Capture the cell that displays the provided text and extract its (x, y) central coordinate. 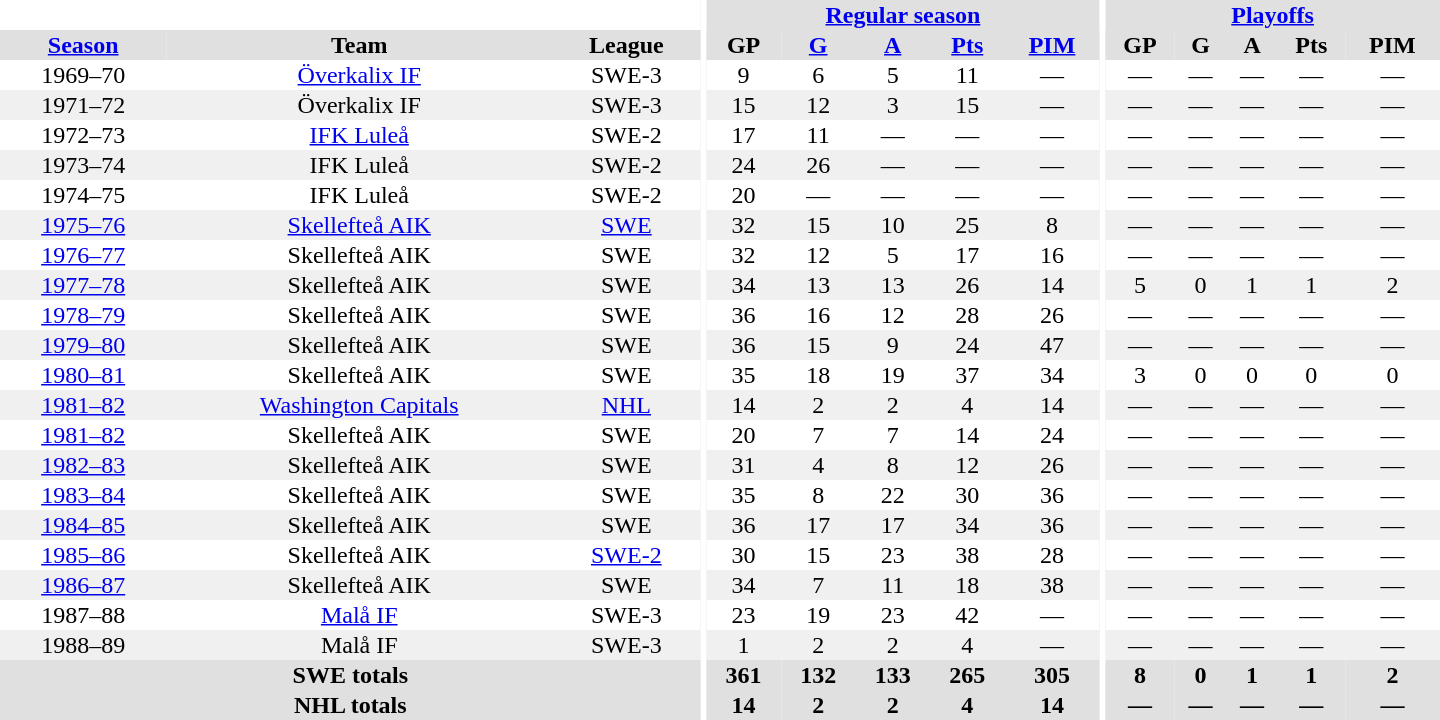
1983–84 (83, 495)
1976–77 (83, 255)
37 (968, 375)
1972–73 (83, 135)
265 (968, 675)
Playoffs (1272, 15)
Regular season (902, 15)
1971–72 (83, 105)
361 (744, 675)
1977–78 (83, 285)
42 (968, 615)
47 (1052, 345)
Season (83, 45)
1982–83 (83, 465)
31 (744, 465)
1980–81 (83, 375)
League (626, 45)
NHL (626, 405)
SWE totals (350, 675)
Washington Capitals (359, 405)
305 (1052, 675)
1969–70 (83, 75)
1973–74 (83, 165)
1974–75 (83, 195)
1975–76 (83, 225)
6 (818, 75)
Team (359, 45)
132 (818, 675)
1985–86 (83, 555)
22 (892, 495)
1984–85 (83, 525)
1988–89 (83, 645)
1986–87 (83, 585)
1978–79 (83, 315)
1987–88 (83, 615)
NHL totals (350, 705)
1979–80 (83, 345)
133 (892, 675)
25 (968, 225)
10 (892, 225)
